Search for the cell housing the specified text and yield its [X, Y] center coordinate. 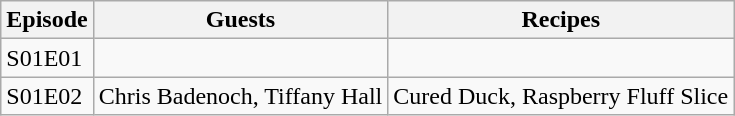
Chris Badenoch, Tiffany Hall [240, 96]
Guests [240, 20]
Episode [47, 20]
S01E01 [47, 58]
Recipes [561, 20]
Cured Duck, Raspberry Fluff Slice [561, 96]
S01E02 [47, 96]
